Detect which cell encompasses the target text, then output its [X, Y] center coordinate. 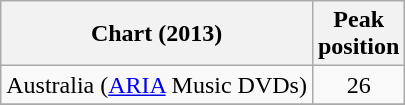
Chart (2013) [157, 34]
Australia (ARIA Music DVDs) [157, 85]
Peakposition [358, 34]
26 [358, 85]
